Detect which cell encompasses the target text, then output its (x, y) center coordinate. 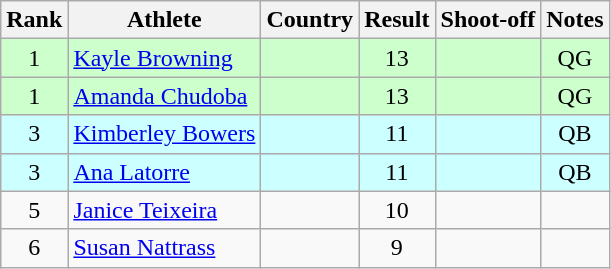
Notes (575, 20)
Shoot-off (488, 20)
10 (397, 210)
Janice Teixeira (164, 210)
Rank (34, 20)
Kimberley Bowers (164, 134)
9 (397, 248)
Amanda Chudoba (164, 96)
Result (397, 20)
Country (310, 20)
Kayle Browning (164, 58)
Susan Nattrass (164, 248)
6 (34, 248)
Athlete (164, 20)
Ana Latorre (164, 172)
5 (34, 210)
